Extract the (x, y) coordinate from the center of the cell holding the provided text.  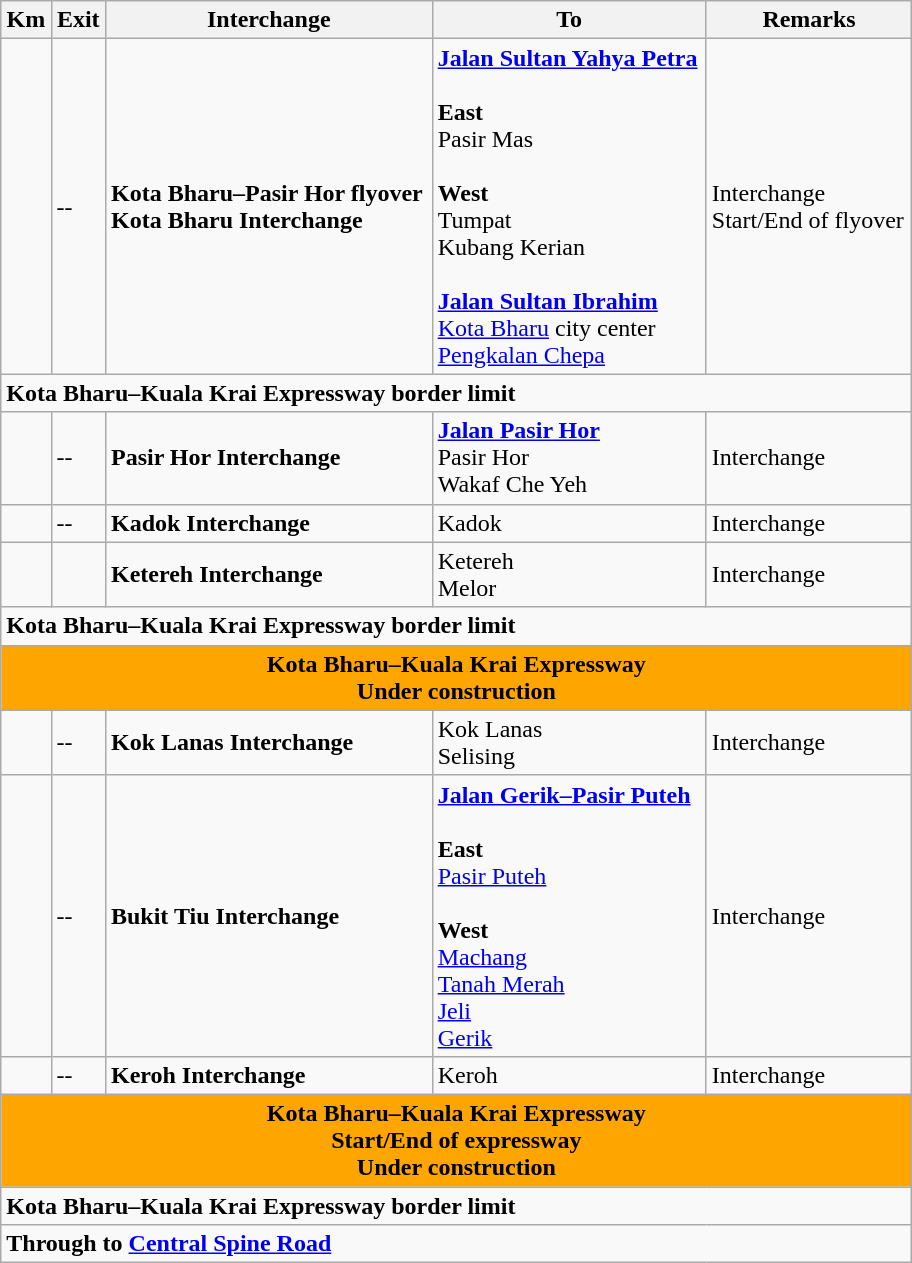
Kota Bharu–Kuala Krai ExpresswayStart/End of expresswayUnder construction (456, 1140)
Jalan Pasir HorPasir HorWakaf Che Yeh (569, 458)
Kok Lanas Interchange (268, 742)
Exit (78, 20)
Pasir Hor Interchange (268, 458)
Kota Bharu–Kuala Krai ExpresswayUnder construction (456, 678)
Kok LanasSelising (569, 742)
To (569, 20)
Remarks (809, 20)
Jalan Gerik–Pasir PutehEastPasir PutehWestMachangTanah MerahJeliGerik (569, 916)
Jalan Sultan Yahya PetraEastPasir MasWestTumpatKubang Kerian Jalan Sultan IbrahimKota Bharu city centerPengkalan Chepa (569, 206)
Kadok (569, 523)
Through to Central Spine Road (456, 1244)
Bukit Tiu Interchange (268, 916)
Kota Bharu–Pasir Hor flyoverKota Bharu Interchange (268, 206)
KeterehMelor (569, 574)
Km (26, 20)
Kadok Interchange (268, 523)
Keroh (569, 1075)
Keroh Interchange (268, 1075)
InterchangeStart/End of flyover (809, 206)
Ketereh Interchange (268, 574)
